For the text-containing cell, return its midpoint in (x, y) coordinate format. 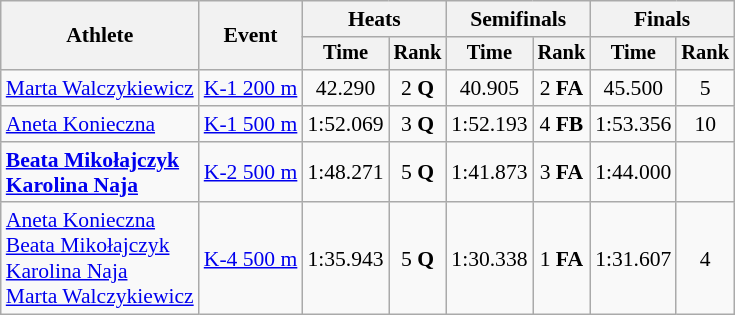
2 FA (562, 88)
1:53.356 (633, 124)
1:35.943 (345, 259)
4 (705, 259)
Beata MikołajczykKarolina Naja (100, 172)
45.500 (633, 88)
Aneta KoniecznaBeata MikołajczykKarolina NajaMarta Walczykiewicz (100, 259)
3 Q (418, 124)
K-1 500 m (251, 124)
K-4 500 m (251, 259)
1:44.000 (633, 172)
5 (705, 88)
42.290 (345, 88)
Athlete (100, 36)
1:52.069 (345, 124)
1:48.271 (345, 172)
Event (251, 36)
40.905 (489, 88)
Heats (374, 19)
1:52.193 (489, 124)
Aneta Konieczna (100, 124)
K-2 500 m (251, 172)
1:41.873 (489, 172)
1:30.338 (489, 259)
2 Q (418, 88)
K-1 200 m (251, 88)
1 FA (562, 259)
Finals (662, 19)
1:31.607 (633, 259)
Marta Walczykiewicz (100, 88)
10 (705, 124)
Semifinals (518, 19)
3 FA (562, 172)
4 FB (562, 124)
